Output the (x, y) coordinate of the center of the cell containing the given text.  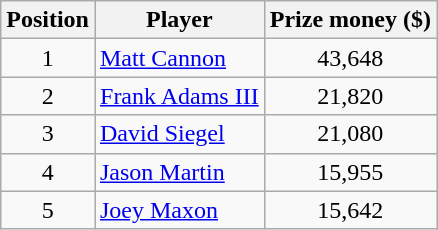
3 (48, 134)
15,642 (350, 210)
21,820 (350, 96)
Matt Cannon (179, 58)
1 (48, 58)
5 (48, 210)
Player (179, 20)
Jason Martin (179, 172)
Joey Maxon (179, 210)
Frank Adams III (179, 96)
21,080 (350, 134)
43,648 (350, 58)
Position (48, 20)
David Siegel (179, 134)
2 (48, 96)
4 (48, 172)
15,955 (350, 172)
Prize money ($) (350, 20)
